Find where the given text appears and provide that cell's center as (x, y) coordinate. 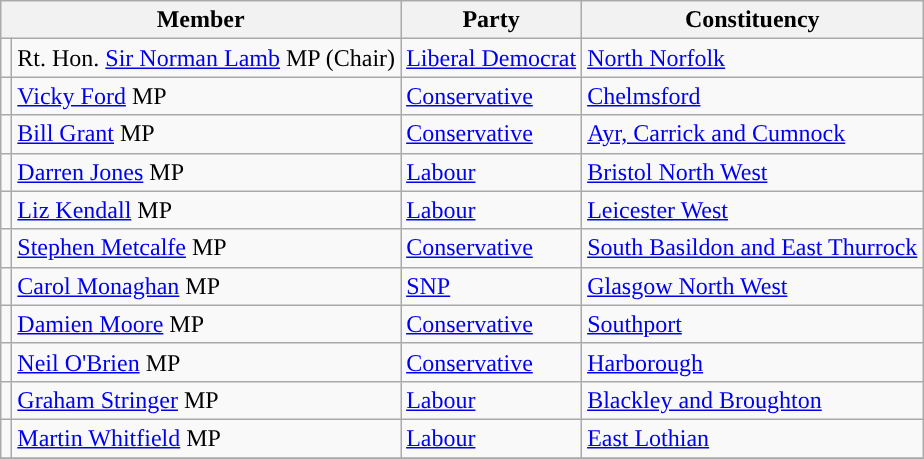
Neil O'Brien MP (206, 362)
Member (201, 20)
Harborough (752, 362)
Rt. Hon. Sir Norman Lamb MP (Chair) (206, 58)
SNP (492, 286)
Damien Moore MP (206, 324)
Southport (752, 324)
Constituency (752, 20)
North Norfolk (752, 58)
South Basildon and East Thurrock (752, 248)
Leicester West (752, 210)
Liberal Democrat (492, 58)
Blackley and Broughton (752, 400)
Liz Kendall MP (206, 210)
Bristol North West (752, 172)
East Lothian (752, 438)
Carol Monaghan MP (206, 286)
Chelmsford (752, 96)
Party (492, 20)
Stephen Metcalfe MP (206, 248)
Graham Stringer MP (206, 400)
Vicky Ford MP (206, 96)
Bill Grant MP (206, 134)
Martin Whitfield MP (206, 438)
Ayr, Carrick and Cumnock (752, 134)
Darren Jones MP (206, 172)
Glasgow North West (752, 286)
